Output the [X, Y] coordinate of the center of the cell containing the given text.  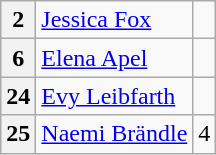
Evy Leibfarth [114, 96]
4 [204, 134]
6 [18, 58]
Elena Apel [114, 58]
25 [18, 134]
Jessica Fox [114, 20]
24 [18, 96]
Naemi Brändle [114, 134]
2 [18, 20]
